Detect which cell encompasses the target text, then output its [x, y] center coordinate. 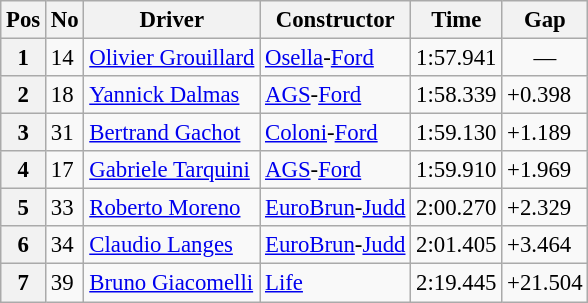
5 [24, 208]
1 [24, 58]
2 [24, 95]
— [545, 58]
2:01.405 [456, 245]
Olivier Grouillard [172, 58]
Claudio Langes [172, 245]
Roberto Moreno [172, 208]
2:19.445 [456, 283]
34 [65, 245]
Gabriele Tarquini [172, 170]
+21.504 [545, 283]
17 [65, 170]
4 [24, 170]
+3.464 [545, 245]
+0.398 [545, 95]
Bruno Giacomelli [172, 283]
1:58.339 [456, 95]
39 [65, 283]
14 [65, 58]
1:59.910 [456, 170]
Pos [24, 20]
No [65, 20]
1:57.941 [456, 58]
Time [456, 20]
Constructor [336, 20]
2:00.270 [456, 208]
31 [65, 133]
6 [24, 245]
+1.189 [545, 133]
1:59.130 [456, 133]
+1.969 [545, 170]
Life [336, 283]
Gap [545, 20]
33 [65, 208]
3 [24, 133]
18 [65, 95]
Yannick Dalmas [172, 95]
+2.329 [545, 208]
Coloni-Ford [336, 133]
Driver [172, 20]
Bertrand Gachot [172, 133]
Osella-Ford [336, 58]
7 [24, 283]
